Pinpoint the cell where the given text exists, returning its [x, y] midpoint coordinate. 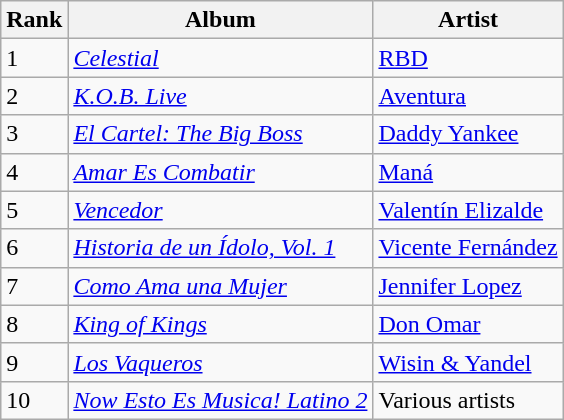
8 [34, 324]
Daddy Yankee [468, 134]
El Cartel: The Big Boss [220, 134]
Amar Es Combatir [220, 172]
Jennifer Lopez [468, 286]
10 [34, 400]
Don Omar [468, 324]
K.O.B. Live [220, 96]
5 [34, 210]
Artist [468, 20]
Los Vaqueros [220, 362]
7 [34, 286]
King of Kings [220, 324]
Aventura [468, 96]
4 [34, 172]
Celestial [220, 58]
Various artists [468, 400]
Vencedor [220, 210]
Album [220, 20]
2 [34, 96]
3 [34, 134]
Vicente Fernández [468, 248]
Maná [468, 172]
Rank [34, 20]
Historia de un Ídolo, Vol. 1 [220, 248]
Como Ama una Mujer [220, 286]
1 [34, 58]
Wisin & Yandel [468, 362]
RBD [468, 58]
Valentín Elizalde [468, 210]
6 [34, 248]
9 [34, 362]
Now Esto Es Musica! Latino 2 [220, 400]
